Return the (x, y) coordinate for the center point of the cell that contains the specified text.  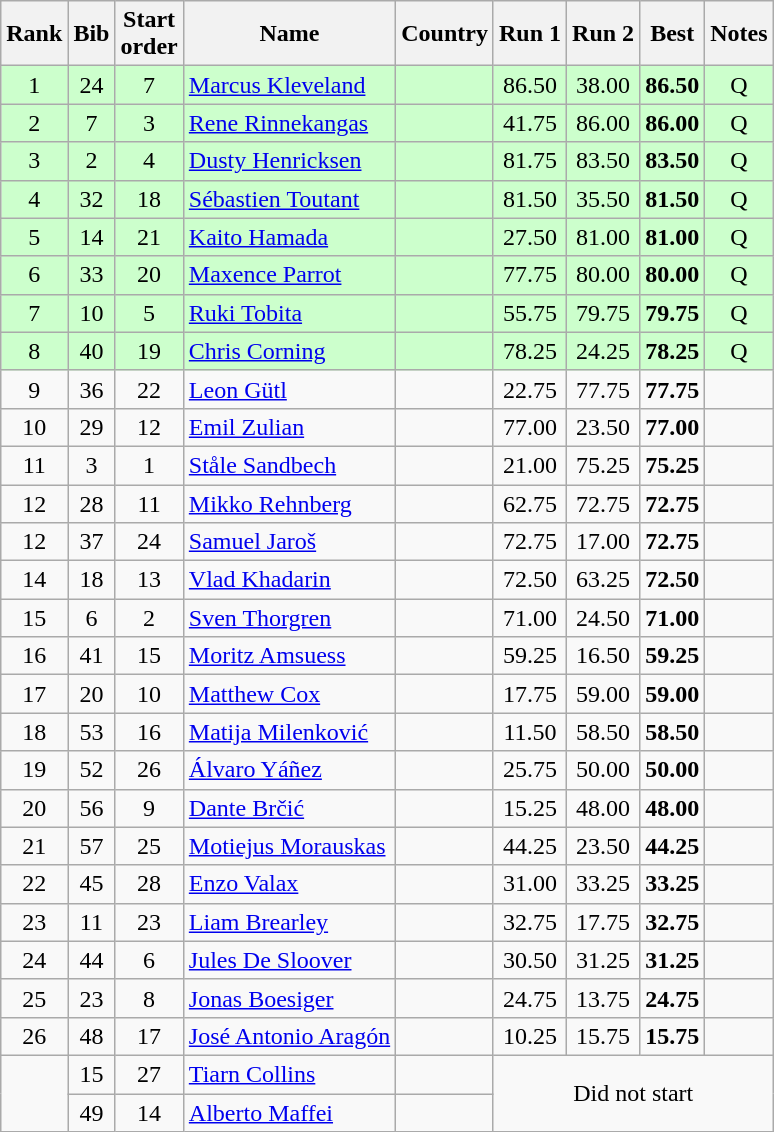
21.00 (530, 465)
63.25 (604, 580)
24.50 (604, 618)
Ståle Sandbech (289, 465)
Jules De Sloover (289, 960)
31.00 (530, 884)
36 (92, 389)
Bib (92, 34)
32 (92, 199)
Run 2 (604, 34)
Country (445, 34)
27 (149, 1074)
Chris Corning (289, 351)
Matija Milenković (289, 732)
Sébastien Toutant (289, 199)
29 (92, 427)
44 (92, 960)
Marcus Kleveland (289, 85)
10.25 (530, 1036)
Tiarn Collins (289, 1074)
Moritz Amsuess (289, 656)
Rank (34, 34)
Dusty Henricksen (289, 161)
Did not start (633, 1093)
Startorder (149, 34)
13 (149, 580)
Sven Thorgren (289, 618)
Motiejus Morauskas (289, 846)
Álvaro Yáñez (289, 770)
Maxence Parrot (289, 275)
41 (92, 656)
José Antonio Aragón (289, 1036)
24.25 (604, 351)
Ruki Tobita (289, 313)
45 (92, 884)
30.50 (530, 960)
37 (92, 542)
33 (92, 275)
Dante Brčić (289, 808)
Jonas Boesiger (289, 998)
16.50 (604, 656)
56 (92, 808)
Emil Zulian (289, 427)
53 (92, 732)
Alberto Maffei (289, 1113)
48 (92, 1036)
15.25 (530, 808)
38.00 (604, 85)
55.75 (530, 313)
40 (92, 351)
Notes (739, 34)
Matthew Cox (289, 694)
Name (289, 34)
Vlad Khadarin (289, 580)
25.75 (530, 770)
Samuel Jaroš (289, 542)
11.50 (530, 732)
17.00 (604, 542)
Leon Gütl (289, 389)
13.75 (604, 998)
49 (92, 1113)
Kaito Hamada (289, 237)
Enzo Valax (289, 884)
41.75 (530, 123)
Mikko Rehnberg (289, 503)
81.75 (530, 161)
Liam Brearley (289, 922)
52 (92, 770)
35.50 (604, 199)
62.75 (530, 503)
57 (92, 846)
Run 1 (530, 34)
Best (672, 34)
27.50 (530, 237)
Rene Rinnekangas (289, 123)
22.75 (530, 389)
